Detect which cell encompasses the target text, then output its (x, y) center coordinate. 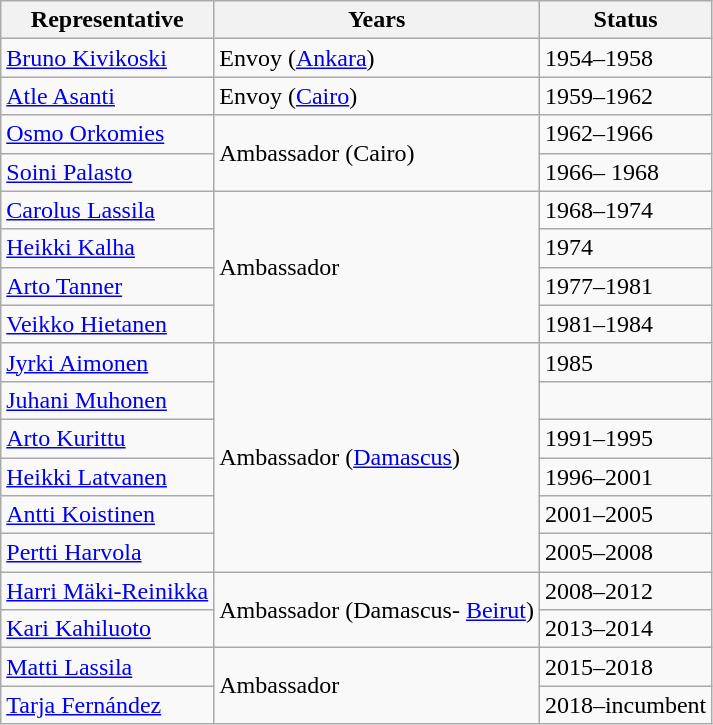
Bruno Kivikoski (108, 58)
2018–incumbent (625, 705)
1968–1974 (625, 210)
2013–2014 (625, 629)
Heikki Kalha (108, 248)
2005–2008 (625, 553)
1991–1995 (625, 438)
Soini Palasto (108, 172)
Envoy (Cairo) (377, 96)
Antti Koistinen (108, 515)
Atle Asanti (108, 96)
Pertti Harvola (108, 553)
Kari Kahiluoto (108, 629)
2008–2012 (625, 591)
Harri Mäki-Reinikka (108, 591)
1977–1981 (625, 286)
Years (377, 20)
1954–1958 (625, 58)
Veikko Hietanen (108, 324)
Envoy (Ankara) (377, 58)
Ambassador (Damascus- Beirut) (377, 610)
1962–1966 (625, 134)
Juhani Muhonen (108, 400)
Tarja Fernández (108, 705)
Osmo Orkomies (108, 134)
1959–1962 (625, 96)
Ambassador (Damascus) (377, 457)
1985 (625, 362)
Ambassador (Cairo) (377, 153)
Arto Tanner (108, 286)
Jyrki Aimonen (108, 362)
Arto Kurittu (108, 438)
2001–2005 (625, 515)
1981–1984 (625, 324)
Status (625, 20)
Heikki Latvanen (108, 477)
Representative (108, 20)
1996–2001 (625, 477)
2015–2018 (625, 667)
1974 (625, 248)
1966– 1968 (625, 172)
Matti Lassila (108, 667)
Carolus Lassila (108, 210)
